Determine the [X, Y] coordinate at the center of the cell enclosing the given text.  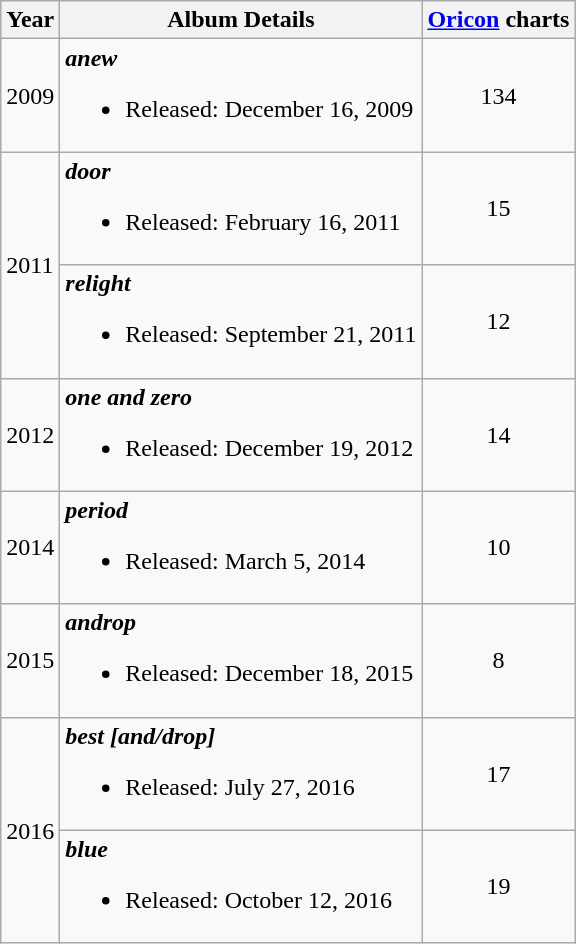
andropReleased: December 18, 2015 [241, 660]
periodReleased: March 5, 2014 [241, 548]
doorReleased: February 16, 2011 [241, 208]
Year [30, 20]
2011 [30, 265]
14 [498, 434]
2009 [30, 96]
17 [498, 774]
2012 [30, 434]
one and zeroReleased: December 19, 2012 [241, 434]
2014 [30, 548]
best [and/drop]Released: July 27, 2016 [241, 774]
anewReleased: December 16, 2009 [241, 96]
134 [498, 96]
blueReleased: October 12, 2016 [241, 886]
2016 [30, 830]
12 [498, 322]
relightReleased: September 21, 2011 [241, 322]
15 [498, 208]
2015 [30, 660]
10 [498, 548]
Oricon charts [498, 20]
19 [498, 886]
8 [498, 660]
Album Details [241, 20]
